Output the (X, Y) coordinate of the center of the cell containing the given text.  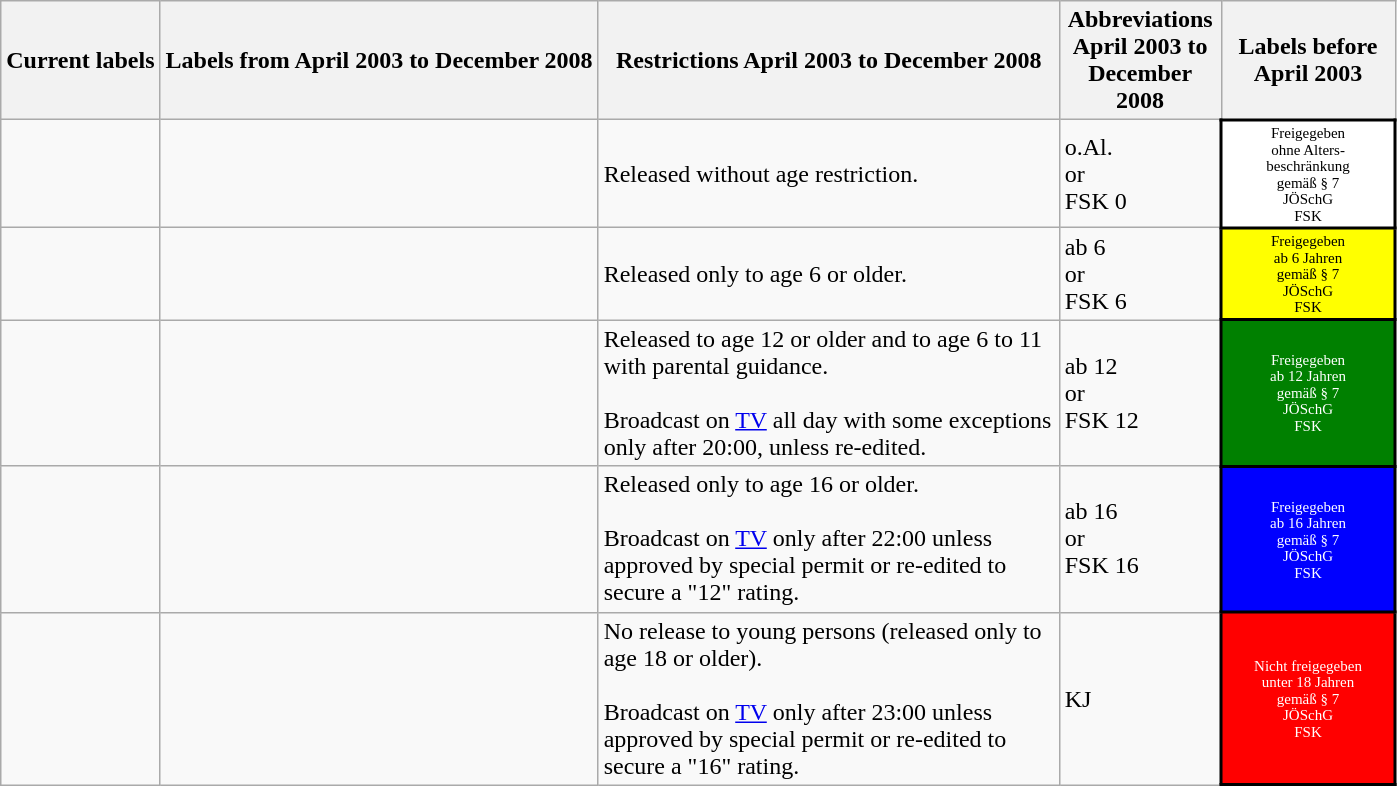
Current labels (80, 60)
Freigegebenab 6 Jahrengemäß § 7JÖSchGFSK (1308, 274)
ab 12orFSK 12 (1140, 393)
ab 16orFSK 16 (1140, 539)
Labels before April 2003 (1308, 60)
Released without age restriction. (828, 174)
Labels from April 2003 to December 2008 (379, 60)
ab 6orFSK 6 (1140, 274)
Released only to age 6 or older. (828, 274)
Freigegebenab 16 Jahrengemäß § 7JÖSchGFSK (1308, 539)
Restrictions April 2003 to December 2008 (828, 60)
o.Al.orFSK 0 (1140, 174)
Abbreviations April 2003 to December 2008 (1140, 60)
KJ (1140, 698)
Nicht freigegebenunter 18 Jahrengemäß § 7JÖSchGFSK (1308, 698)
Released only to age 16 or older.Broadcast on TV only after 22:00 unless approved by special permit or re-edited to secure a "12" rating. (828, 539)
Freigegebenab 12 Jahrengemäß § 7JÖSchGFSK (1308, 393)
Freigegebenohne Alters-beschränkunggemäß § 7JÖSchGFSK (1308, 174)
